Return the [x, y] coordinate for the center point of the cell that contains the specified text.  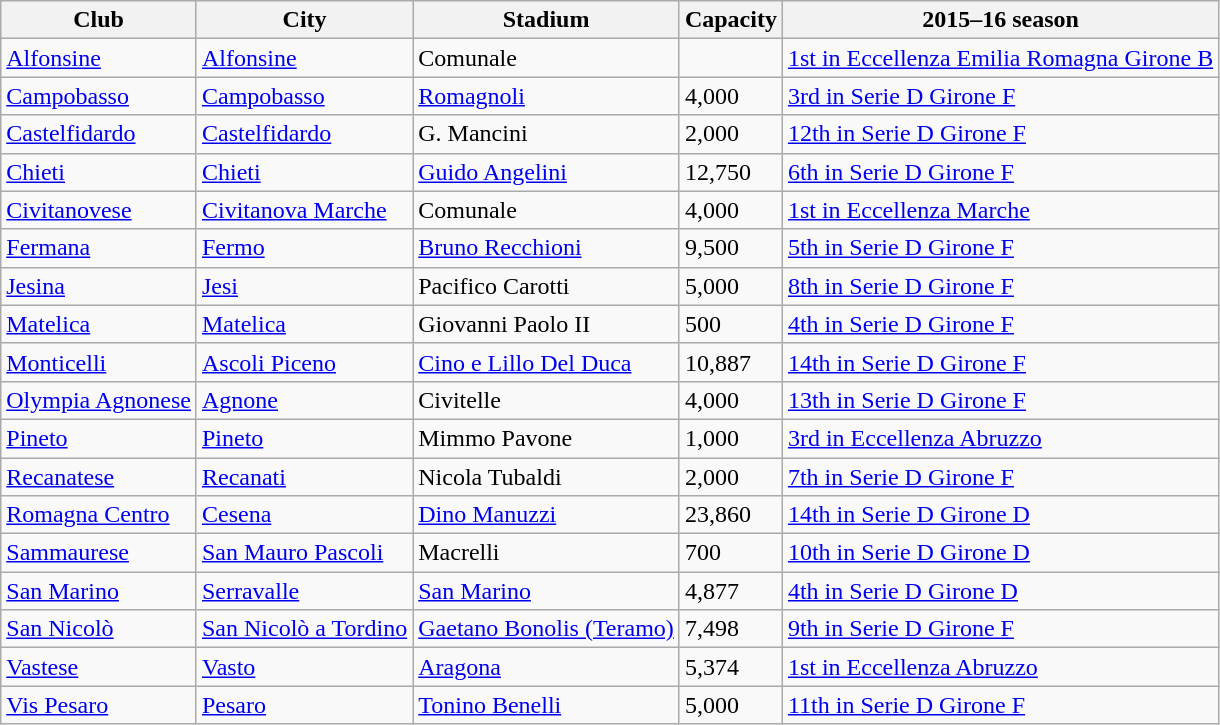
14th in Serie D Girone D [1000, 515]
San Nicolò [99, 629]
6th in Serie D Girone F [1000, 172]
Agnone [304, 400]
Vis Pesaro [99, 705]
Guido Angelini [546, 172]
Fermo [304, 248]
Nicola Tubaldi [546, 477]
Recanati [304, 477]
3rd in Serie D Girone F [1000, 96]
8th in Serie D Girone F [1000, 286]
Jesi [304, 286]
Mimmo Pavone [546, 438]
Fermana [99, 248]
2015–16 season [1000, 20]
500 [730, 324]
5th in Serie D Girone F [1000, 248]
Recanatese [99, 477]
1st in Eccellenza Emilia Romagna Girone B [1000, 58]
Bruno Recchioni [546, 248]
1,000 [730, 438]
Tonino Benelli [546, 705]
1st in Eccellenza Abruzzo [1000, 667]
Capacity [730, 20]
7th in Serie D Girone F [1000, 477]
Romagna Centro [99, 515]
Civitelle [546, 400]
Romagnoli [546, 96]
14th in Serie D Girone F [1000, 362]
Civitanovese [99, 210]
12,750 [730, 172]
4th in Serie D Girone D [1000, 591]
Giovanni Paolo II [546, 324]
Serravalle [304, 591]
1st in Eccellenza Marche [1000, 210]
Cino e Lillo Del Duca [546, 362]
Dino Manuzzi [546, 515]
4,877 [730, 591]
Monticelli [99, 362]
Vasto [304, 667]
4th in Serie D Girone F [1000, 324]
Gaetano Bonolis (Teramo) [546, 629]
Club [99, 20]
Stadium [546, 20]
5,374 [730, 667]
Sammaurese [99, 553]
City [304, 20]
Aragona [546, 667]
Vastese [99, 667]
Cesena [304, 515]
San Mauro Pascoli [304, 553]
7,498 [730, 629]
Jesina [99, 286]
Civitanova Marche [304, 210]
700 [730, 553]
Macrelli [546, 553]
13th in Serie D Girone F [1000, 400]
San Nicolò a Tordino [304, 629]
9th in Serie D Girone F [1000, 629]
11th in Serie D Girone F [1000, 705]
12th in Serie D Girone F [1000, 134]
10th in Serie D Girone D [1000, 553]
Olympia Agnonese [99, 400]
G. Mancini [546, 134]
10,887 [730, 362]
Pesaro [304, 705]
Pacifico Carotti [546, 286]
3rd in Eccellenza Abruzzo [1000, 438]
9,500 [730, 248]
Ascoli Piceno [304, 362]
23,860 [730, 515]
